Detect which cell encompasses the target text, then output its (X, Y) center coordinate. 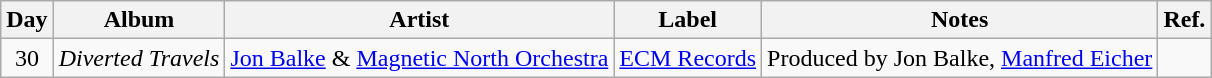
Day (27, 20)
Notes (960, 20)
ECM Records (688, 58)
30 (27, 58)
Label (688, 20)
Artist (420, 20)
Ref. (1184, 20)
Album (139, 20)
Jon Balke & Magnetic North Orchestra (420, 58)
Diverted Travels (139, 58)
Produced by Jon Balke, Manfred Eicher (960, 58)
